Determine the [X, Y] coordinate at the center of the cell enclosing the given text.  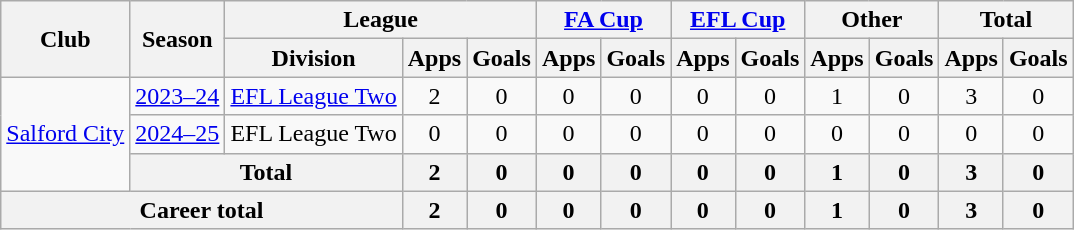
Club [66, 39]
Season [178, 39]
EFL Cup [738, 20]
FA Cup [603, 20]
Other [872, 20]
2024–25 [178, 134]
2023–24 [178, 96]
League [381, 20]
Division [314, 58]
Career total [202, 210]
Salford City [66, 134]
